Find where the given text appears and provide that cell's center as [x, y] coordinate. 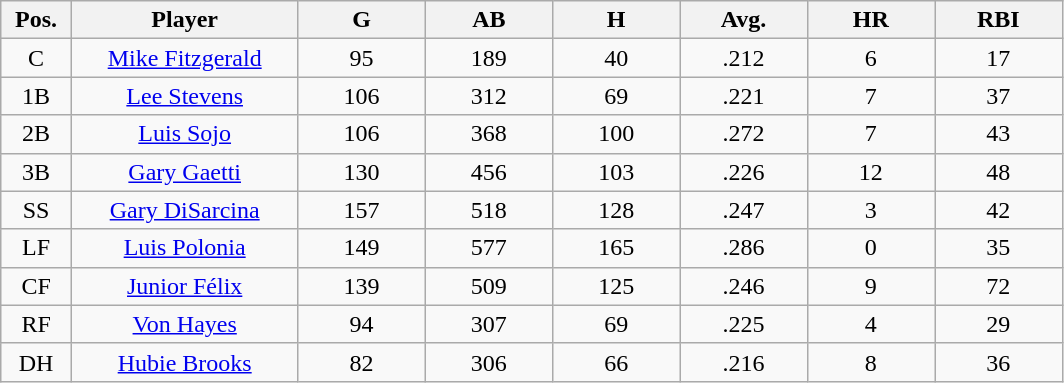
307 [488, 324]
RF [36, 324]
42 [998, 210]
9 [870, 286]
Gary DiSarcina [184, 210]
12 [870, 172]
48 [998, 172]
Von Hayes [184, 324]
HR [870, 20]
RBI [998, 20]
.286 [744, 248]
Luis Polonia [184, 248]
139 [362, 286]
43 [998, 134]
Hubie Brooks [184, 362]
95 [362, 58]
306 [488, 362]
Pos. [36, 20]
Luis Sojo [184, 134]
1B [36, 96]
4 [870, 324]
577 [488, 248]
312 [488, 96]
SS [36, 210]
6 [870, 58]
3 [870, 210]
36 [998, 362]
0 [870, 248]
C [36, 58]
AB [488, 20]
G [362, 20]
2B [36, 134]
368 [488, 134]
Player [184, 20]
CF [36, 286]
DH [36, 362]
.272 [744, 134]
.212 [744, 58]
.226 [744, 172]
.246 [744, 286]
LF [36, 248]
Mike Fitzgerald [184, 58]
125 [616, 286]
29 [998, 324]
17 [998, 58]
Junior Félix [184, 286]
456 [488, 172]
.221 [744, 96]
37 [998, 96]
157 [362, 210]
H [616, 20]
189 [488, 58]
509 [488, 286]
.247 [744, 210]
128 [616, 210]
3B [36, 172]
.225 [744, 324]
8 [870, 362]
518 [488, 210]
165 [616, 248]
66 [616, 362]
130 [362, 172]
Avg. [744, 20]
149 [362, 248]
.216 [744, 362]
Gary Gaetti [184, 172]
100 [616, 134]
72 [998, 286]
40 [616, 58]
82 [362, 362]
35 [998, 248]
94 [362, 324]
103 [616, 172]
Lee Stevens [184, 96]
